Find where the given text appears and provide that cell's center as [x, y] coordinate. 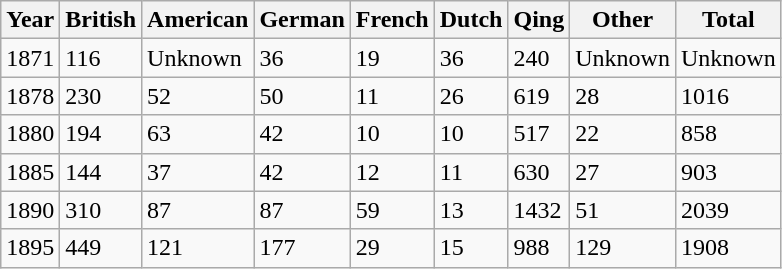
27 [623, 172]
Other [623, 20]
1878 [30, 96]
144 [101, 172]
177 [302, 248]
German [302, 20]
Year [30, 20]
449 [101, 248]
517 [539, 134]
American [198, 20]
28 [623, 96]
29 [392, 248]
British [101, 20]
630 [539, 172]
903 [728, 172]
116 [101, 58]
Total [728, 20]
1016 [728, 96]
1890 [30, 210]
1880 [30, 134]
858 [728, 134]
50 [302, 96]
1885 [30, 172]
15 [471, 248]
Dutch [471, 20]
2039 [728, 210]
63 [198, 134]
12 [392, 172]
52 [198, 96]
Qing [539, 20]
13 [471, 210]
1871 [30, 58]
194 [101, 134]
230 [101, 96]
240 [539, 58]
37 [198, 172]
310 [101, 210]
22 [623, 134]
26 [471, 96]
1432 [539, 210]
619 [539, 96]
1908 [728, 248]
19 [392, 58]
59 [392, 210]
988 [539, 248]
129 [623, 248]
121 [198, 248]
1895 [30, 248]
French [392, 20]
51 [623, 210]
